Return [x, y] of the center of cell containing provided text 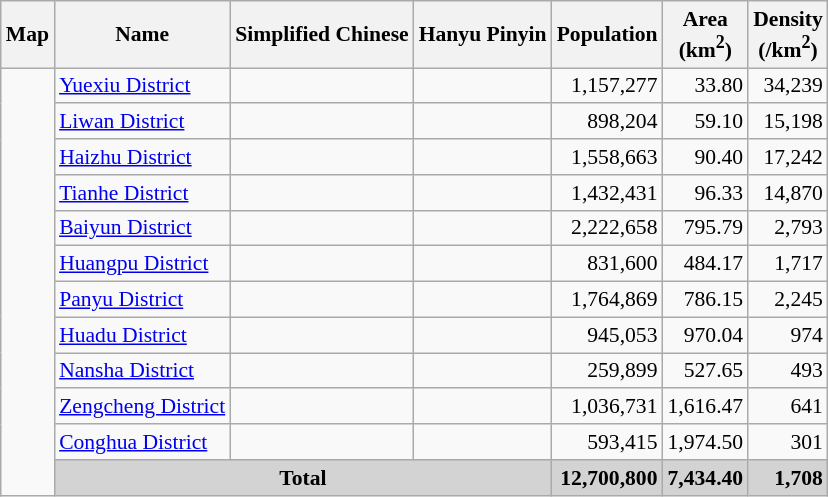
945,053 [608, 335]
14,870 [788, 193]
Huadu District [142, 335]
2,222,658 [608, 228]
Area(km2) [706, 34]
301 [788, 442]
59.10 [706, 122]
Liwan District [142, 122]
15,198 [788, 122]
1,616.47 [706, 407]
1,974.50 [706, 442]
527.65 [706, 371]
Name [142, 34]
484.17 [706, 264]
786.15 [706, 300]
Nansha District [142, 371]
34,239 [788, 86]
1,432,431 [608, 193]
Conghua District [142, 442]
33.80 [706, 86]
Haizhu District [142, 157]
1,157,277 [608, 86]
96.33 [706, 193]
641 [788, 407]
1,764,869 [608, 300]
Panyu District [142, 300]
1,036,731 [608, 407]
493 [788, 371]
Zengcheng District [142, 407]
Baiyun District [142, 228]
Huangpu District [142, 264]
2,245 [788, 300]
Hanyu Pinyin [483, 34]
970.04 [706, 335]
259,899 [608, 371]
898,204 [608, 122]
593,415 [608, 442]
Total [303, 478]
795.79 [706, 228]
974 [788, 335]
Density(/km2) [788, 34]
12,700,800 [608, 478]
Tianhe District [142, 193]
17,242 [788, 157]
Map [28, 34]
1,708 [788, 478]
1,558,663 [608, 157]
1,717 [788, 264]
Simplified Chinese [322, 34]
831,600 [608, 264]
Yuexiu District [142, 86]
Population [608, 34]
90.40 [706, 157]
2,793 [788, 228]
7,434.40 [706, 478]
